Return the [X, Y] coordinate for the center point of the cell that contains the specified text.  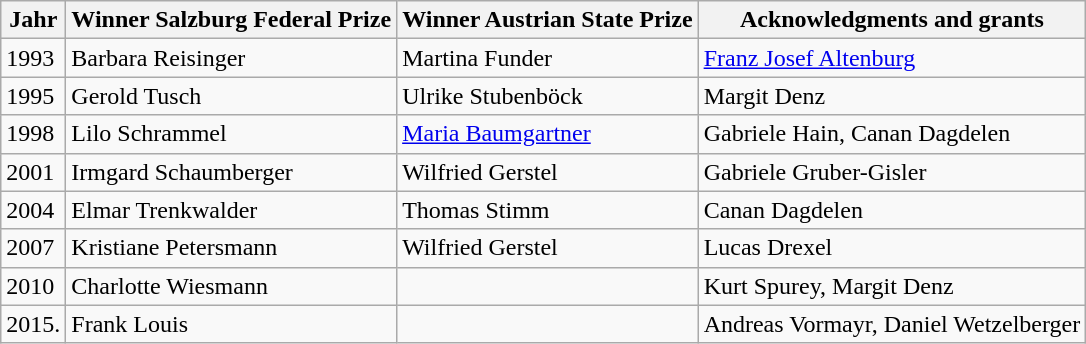
Lucas Drexel [892, 248]
Andreas Vormayr, Daniel Wetzelberger [892, 324]
Winner Austrian State Prize [548, 20]
2004 [34, 210]
Canan Dagdelen [892, 210]
Thomas Stimm [548, 210]
Gabriele Hain, Canan Dagdelen [892, 134]
Charlotte Wiesmann [232, 286]
2007 [34, 248]
Acknowledgments and grants [892, 20]
2001 [34, 172]
1995 [34, 96]
Jahr [34, 20]
Franz Josef Altenburg [892, 58]
Elmar Trenkwalder [232, 210]
Frank Louis [232, 324]
Gabriele Gruber-Gisler [892, 172]
Irmgard Schaumberger [232, 172]
Kristiane Petersmann [232, 248]
Lilo Schrammel [232, 134]
Barbara Reisinger [232, 58]
Maria Baumgartner [548, 134]
Ulrike Stubenböck [548, 96]
1998 [34, 134]
Martina Funder [548, 58]
Winner Salzburg Federal Prize [232, 20]
2015. [34, 324]
Kurt Spurey, Margit Denz [892, 286]
Gerold Tusch [232, 96]
2010 [34, 286]
1993 [34, 58]
Margit Denz [892, 96]
